Determine the (x, y) coordinate at the center of the cell enclosing the given text.  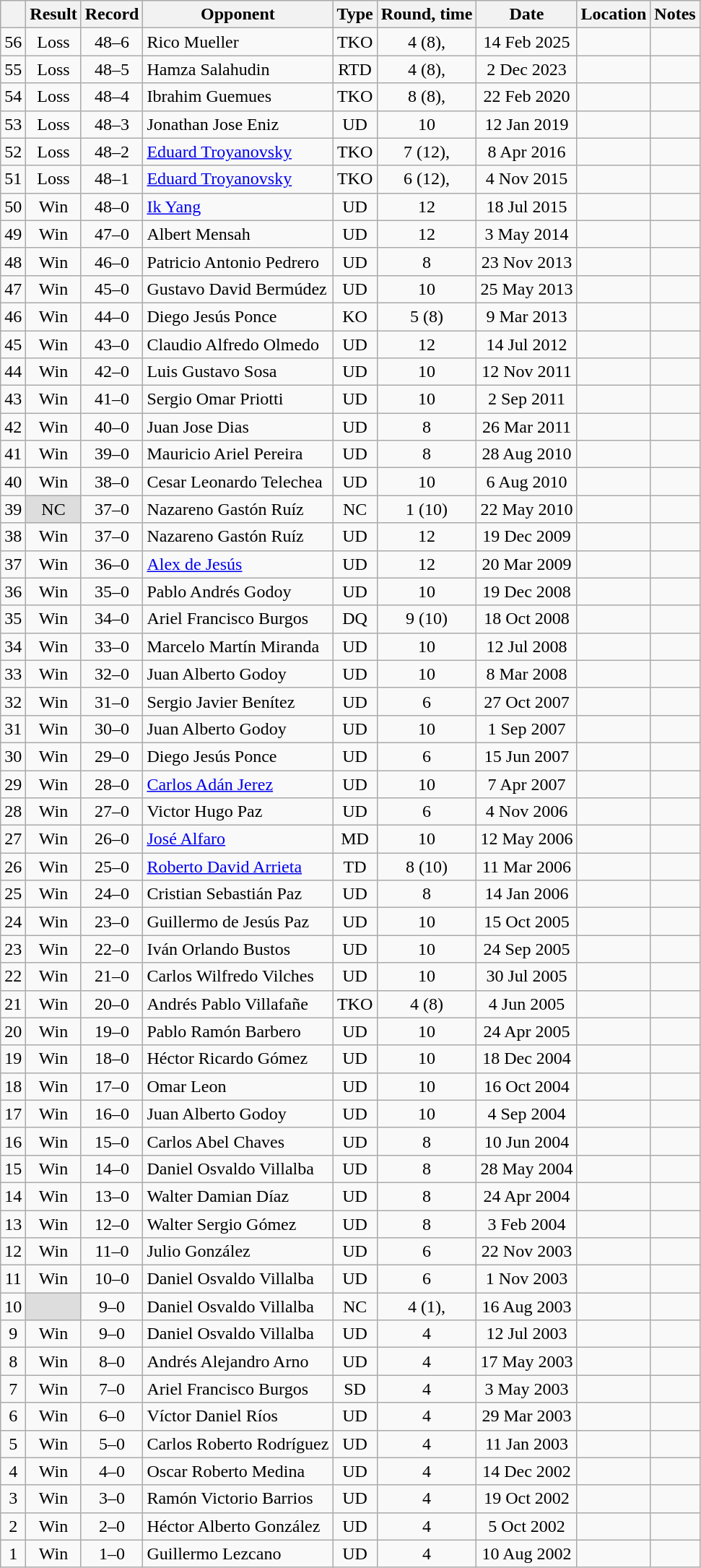
Walter Sergio Gómez (238, 1224)
TD (355, 867)
Record (112, 14)
53 (13, 124)
Cristian Sebastián Paz (238, 894)
14 (13, 1196)
2–0 (112, 1526)
30 Jul 2005 (527, 976)
Pablo Ramón Barbero (238, 1031)
Guillermo de Jesús Paz (238, 922)
Guillermo Lezcano (238, 1554)
18 Oct 2008 (527, 619)
Marcelo Martín Miranda (238, 646)
17 May 2003 (527, 1361)
48–0 (112, 207)
Alex de Jesús (238, 564)
31–0 (112, 701)
15 Jun 2007 (527, 756)
7 Apr 2007 (527, 784)
Carlos Wilfredo Vilches (238, 976)
16–0 (112, 1114)
4 Jun 2005 (527, 1004)
Carlos Adán Jerez (238, 784)
8–0 (112, 1361)
5 (8) (427, 316)
Víctor Daniel Ríos (238, 1416)
4 (8) (427, 1004)
38–0 (112, 482)
39–0 (112, 454)
28 May 2004 (527, 1169)
13–0 (112, 1196)
28–0 (112, 784)
14 Jul 2012 (527, 345)
48–2 (112, 152)
3 May 2014 (527, 234)
12 Nov 2011 (527, 372)
8 (10) (427, 867)
4 Sep 2004 (527, 1114)
39 (13, 509)
Sergio Omar Priotti (238, 399)
Juan Jose Dias (238, 427)
47 (13, 289)
44 (13, 372)
Patricio Antonio Pedrero (238, 261)
18 (13, 1086)
Iván Orlando Bustos (238, 949)
3 (13, 1499)
1 Sep 2007 (527, 729)
38 (13, 537)
6 (12), (427, 179)
Héctor Alberto González (238, 1526)
Result (53, 14)
12–0 (112, 1224)
41 (13, 454)
23 Nov 2013 (527, 261)
14–0 (112, 1169)
9 (13, 1334)
42 (13, 427)
Pablo Andrés Godoy (238, 592)
22–0 (112, 949)
Gustavo David Bermúdez (238, 289)
33 (13, 674)
7 (12), (427, 152)
44–0 (112, 316)
4 (1), (427, 1307)
50 (13, 207)
9 (10) (427, 619)
23–0 (112, 922)
33–0 (112, 646)
4 Nov 2015 (527, 179)
24 Apr 2004 (527, 1196)
3 May 2003 (527, 1389)
24 (13, 922)
7 (13, 1389)
3–0 (112, 1499)
Andrés Pablo Villafañe (238, 1004)
28 Aug 2010 (527, 454)
24–0 (112, 894)
3 Feb 2004 (527, 1224)
25 May 2013 (527, 289)
49 (13, 234)
14 Dec 2002 (527, 1471)
Type (355, 14)
4 Nov 2006 (527, 812)
Ik Yang (238, 207)
Carlos Roberto Rodríguez (238, 1444)
18 Jul 2015 (527, 207)
22 (13, 976)
12 Jan 2019 (527, 124)
31 (13, 729)
11 (13, 1279)
Walter Damian Díaz (238, 1196)
SD (355, 1389)
30 (13, 756)
48–4 (112, 97)
12 May 2006 (527, 839)
45 (13, 345)
2 (13, 1526)
24 Apr 2005 (527, 1031)
48–3 (112, 124)
4–0 (112, 1471)
José Alfaro (238, 839)
27–0 (112, 812)
28 (13, 812)
Julio González (238, 1252)
19 (13, 1059)
1–0 (112, 1554)
17 (13, 1114)
Cesar Leonardo Telechea (238, 482)
32 (13, 701)
34–0 (112, 619)
26 Mar 2011 (527, 427)
Héctor Ricardo Gómez (238, 1059)
1 Nov 2003 (527, 1279)
48–1 (112, 179)
26–0 (112, 839)
30–0 (112, 729)
5–0 (112, 1444)
RTD (355, 69)
18–0 (112, 1059)
Carlos Abel Chaves (238, 1141)
11 Mar 2006 (527, 867)
Notes (675, 14)
19 Dec 2009 (527, 537)
16 Aug 2003 (527, 1307)
51 (13, 179)
10–0 (112, 1279)
Mauricio Ariel Pereira (238, 454)
Omar Leon (238, 1086)
22 Feb 2020 (527, 97)
21–0 (112, 976)
29 Mar 2003 (527, 1416)
43–0 (112, 345)
20 (13, 1031)
42–0 (112, 372)
15 (13, 1169)
27 Oct 2007 (527, 701)
Date (527, 14)
Oscar Roberto Medina (238, 1471)
14 Feb 2025 (527, 42)
8 Mar 2008 (527, 674)
19–0 (112, 1031)
21 (13, 1004)
27 (13, 839)
55 (13, 69)
11–0 (112, 1252)
15 Oct 2005 (527, 922)
35–0 (112, 592)
48–5 (112, 69)
DQ (355, 619)
40–0 (112, 427)
19 Oct 2002 (527, 1499)
32–0 (112, 674)
Sergio Javier Benítez (238, 701)
37 (13, 564)
8 Apr 2016 (527, 152)
29 (13, 784)
48 (13, 261)
5 (13, 1444)
13 (13, 1224)
18 Dec 2004 (527, 1059)
41–0 (112, 399)
36–0 (112, 564)
17–0 (112, 1086)
Ramón Victorio Barrios (238, 1499)
43 (13, 399)
46–0 (112, 261)
34 (13, 646)
1 (13, 1554)
56 (13, 42)
2 Dec 2023 (527, 69)
Victor Hugo Paz (238, 812)
23 (13, 949)
36 (13, 592)
15–0 (112, 1141)
47–0 (112, 234)
2 Sep 2011 (527, 399)
Jonathan Jose Eniz (238, 124)
Round, time (427, 14)
19 Dec 2008 (527, 592)
Luis Gustavo Sosa (238, 372)
25 (13, 894)
48–6 (112, 42)
11 Jan 2003 (527, 1444)
9 Mar 2013 (527, 316)
8 (8), (427, 97)
40 (13, 482)
6–0 (112, 1416)
5 Oct 2002 (527, 1526)
Opponent (238, 14)
1 (10) (427, 509)
22 May 2010 (527, 509)
Andrés Alejandro Arno (238, 1361)
12 Jul 2003 (527, 1334)
24 Sep 2005 (527, 949)
46 (13, 316)
Roberto David Arrieta (238, 867)
KO (355, 316)
20–0 (112, 1004)
Albert Mensah (238, 234)
16 (13, 1141)
14 Jan 2006 (527, 894)
22 Nov 2003 (527, 1252)
7–0 (112, 1389)
26 (13, 867)
Location (614, 14)
52 (13, 152)
16 Oct 2004 (527, 1086)
12 Jul 2008 (527, 646)
Rico Mueller (238, 42)
29–0 (112, 756)
20 Mar 2009 (527, 564)
25–0 (112, 867)
Hamza Salahudin (238, 69)
6 Aug 2010 (527, 482)
54 (13, 97)
35 (13, 619)
MD (355, 839)
10 Aug 2002 (527, 1554)
Ibrahim Guemues (238, 97)
10 Jun 2004 (527, 1141)
45–0 (112, 289)
Claudio Alfredo Olmedo (238, 345)
